Return the [X, Y] coordinate for the center point of the cell that contains the specified text.  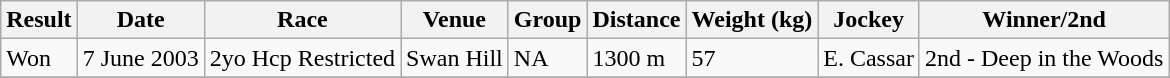
Group [548, 20]
1300 m [636, 58]
Race [302, 20]
Jockey [869, 20]
2nd - Deep in the Woods [1044, 58]
Result [39, 20]
2yo Hcp Restricted [302, 58]
57 [752, 58]
7 June 2003 [140, 58]
E. Cassar [869, 58]
NA [548, 58]
Winner/2nd [1044, 20]
Venue [455, 20]
Date [140, 20]
Weight (kg) [752, 20]
Distance [636, 20]
Won [39, 58]
Swan Hill [455, 58]
